Search for the cell housing the specified text and yield its (X, Y) center coordinate. 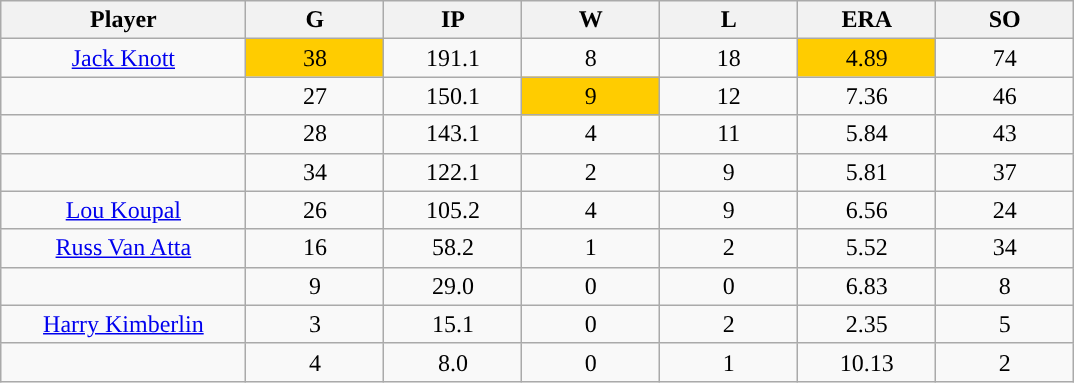
122.1 (453, 172)
W (591, 20)
24 (1005, 210)
10.13 (867, 362)
12 (729, 96)
74 (1005, 58)
191.1 (453, 58)
G (315, 20)
4.89 (867, 58)
Russ Van Atta (124, 248)
5.84 (867, 134)
28 (315, 134)
15.1 (453, 324)
38 (315, 58)
5.52 (867, 248)
SO (1005, 20)
L (729, 20)
Lou Koupal (124, 210)
5.81 (867, 172)
6.83 (867, 286)
2.35 (867, 324)
37 (1005, 172)
46 (1005, 96)
18 (729, 58)
6.56 (867, 210)
16 (315, 248)
3 (315, 324)
58.2 (453, 248)
ERA (867, 20)
105.2 (453, 210)
Player (124, 20)
26 (315, 210)
8.0 (453, 362)
Jack Knott (124, 58)
5 (1005, 324)
27 (315, 96)
143.1 (453, 134)
29.0 (453, 286)
43 (1005, 134)
7.36 (867, 96)
Harry Kimberlin (124, 324)
11 (729, 134)
IP (453, 20)
150.1 (453, 96)
